Find where the given text appears and provide that cell's center as (x, y) coordinate. 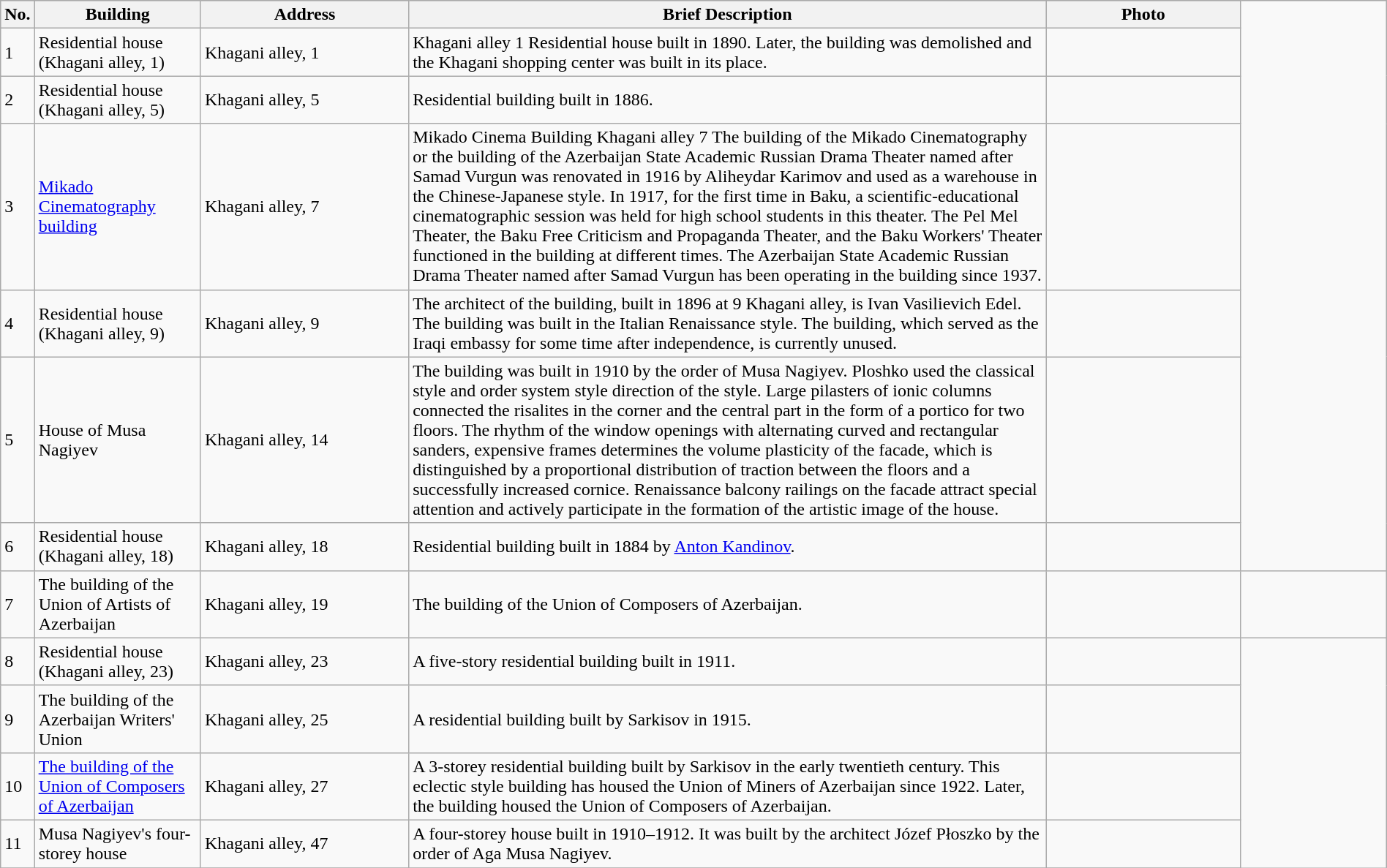
Residential house (Khagani alley, 18) (117, 547)
11 (18, 844)
Residential house (Khagani alley, 23) (117, 661)
House of Musa Nagiyev (117, 440)
Khagani alley, 14 (304, 440)
The building of the Union of Artists of Azerbaijan (117, 604)
Khagani alley, 9 (304, 323)
Residential house (Khagani alley, 1) (117, 53)
Residential building built in 1884 by Anton Kandinov. (727, 547)
Khagani alley 1 Residential house built in 1890. Later, the building was demolished and the Khagani shopping center was built in its place. (727, 53)
Residential house (Khagani alley, 5) (117, 99)
5 (18, 440)
10 (18, 786)
2 (18, 99)
A five-story residential building built in 1911. (727, 661)
Khagani alley, 1 (304, 53)
7 (18, 604)
Musa Nagiyev's four-storey house (117, 844)
3 (18, 206)
Address (304, 15)
4 (18, 323)
A residential building built by Sarkisov in 1915. (727, 719)
Khagani alley, 47 (304, 844)
Khagani alley, 5 (304, 99)
Mikado Cinematography building (117, 206)
Khagani alley, 7 (304, 206)
Khagani alley, 19 (304, 604)
Khagani alley, 18 (304, 547)
6 (18, 547)
The building of the Azerbaijan Writers' Union (117, 719)
Building (117, 15)
9 (18, 719)
No. (18, 15)
A four-storey house built in 1910–1912. It was built by the architect Józef Płoszko by the order of Aga Musa Nagiyev. (727, 844)
Photo (1143, 15)
Khagani alley, 25 (304, 719)
The building of the Union of Composers of Azerbaijan. (727, 604)
1 (18, 53)
Khagani alley, 27 (304, 786)
Brief Description (727, 15)
Khagani alley, 23 (304, 661)
Residential building built in 1886. (727, 99)
8 (18, 661)
Residential house (Khagani alley, 9) (117, 323)
The building of the Union of Composers of Azerbaijan (117, 786)
